From the cell containing the given text, extract its center point as (x, y) coordinate. 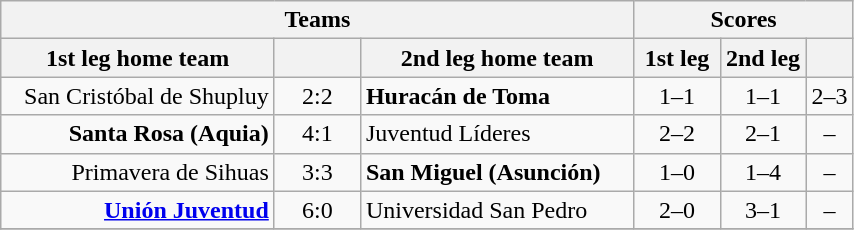
3–1 (763, 210)
2–2 (677, 134)
2–0 (677, 210)
Primavera de Sihuas (138, 172)
2–1 (763, 134)
San Miguel (Asunción) (497, 172)
2nd leg (763, 58)
Scores (744, 20)
Teams (318, 20)
2–3 (830, 96)
1st leg (677, 58)
1–4 (763, 172)
Universidad San Pedro (497, 210)
3:3 (317, 172)
2nd leg home team (497, 58)
2:2 (317, 96)
San Cristóbal de Shupluy (138, 96)
6:0 (317, 210)
1–0 (677, 172)
Unión Juventud (138, 210)
Santa Rosa (Aquia) (138, 134)
Juventud Líderes (497, 134)
Huracán de Toma (497, 96)
1st leg home team (138, 58)
4:1 (317, 134)
